Search for the cell housing the specified text and yield its (X, Y) center coordinate. 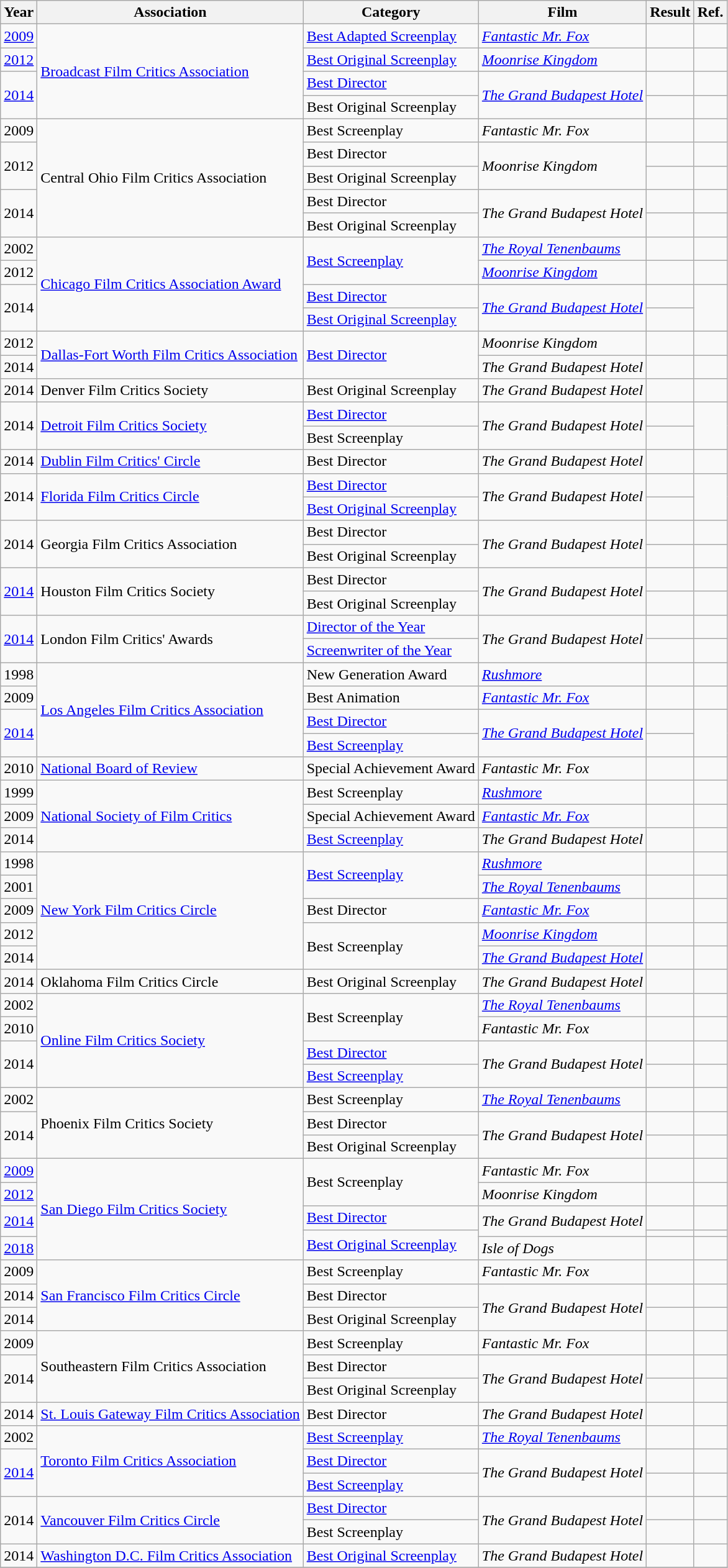
Director of the Year (391, 627)
Georgia Film Critics Association (170, 544)
Screenwriter of the Year (391, 650)
Florida Film Critics Circle (170, 497)
Film (562, 12)
Vancouver Film Critics Circle (170, 1520)
1999 (19, 792)
Chicago Film Critics Association Award (170, 284)
Broadcast Film Critics Association (170, 71)
Detroit Film Critics Society (170, 426)
London Film Critics' Awards (170, 638)
Toronto Film Critics Association (170, 1461)
2001 (19, 887)
San Diego Film Critics Society (170, 1210)
Washington D.C. Film Critics Association (170, 1556)
Houston Film Critics Society (170, 591)
Central Ohio Film Critics Association (170, 178)
Year (19, 12)
St. Louis Gateway Film Critics Association (170, 1414)
Best Animation (391, 698)
Oklahoma Film Critics Circle (170, 981)
New Generation Award (391, 674)
San Francisco Film Critics Circle (170, 1295)
Result (670, 12)
National Board of Review (170, 769)
Isle of Dogs (562, 1248)
Southeastern Film Critics Association (170, 1366)
Ref. (711, 12)
Association (170, 12)
Los Angeles Film Critics Association (170, 709)
Dublin Film Critics' Circle (170, 461)
Dallas-Fort Worth Film Critics Association (170, 355)
Phoenix Film Critics Society (170, 1123)
Denver Film Critics Society (170, 391)
2018 (19, 1248)
Online Film Critics Society (170, 1040)
New York Film Critics Circle (170, 910)
Category (391, 12)
National Society of Film Critics (170, 816)
Best Adapted Screenplay (391, 36)
